Capture the cell that displays the provided text and extract its (x, y) central coordinate. 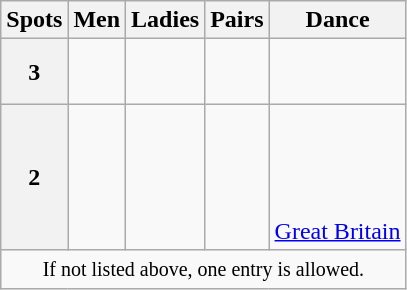
Pairs (237, 20)
Ladies (166, 20)
If not listed above, one entry is allowed. (204, 269)
2 (34, 177)
Great Britain (338, 177)
Dance (338, 20)
Men (97, 20)
3 (34, 72)
Spots (34, 20)
